Scan for the cell matching the given text and deliver its (x, y) coordinate at center. 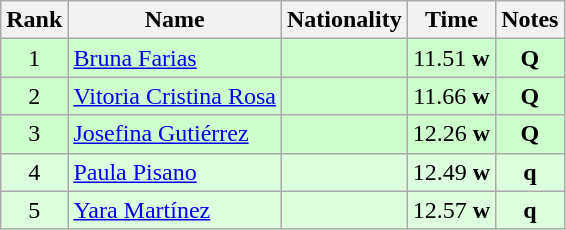
Josefina Gutiérrez (175, 134)
Paula Pisano (175, 172)
1 (34, 58)
Name (175, 20)
Rank (34, 20)
3 (34, 134)
11.66 w (451, 96)
Nationality (344, 20)
2 (34, 96)
11.51 w (451, 58)
Vitoria Cristina Rosa (175, 96)
Yara Martínez (175, 210)
12.26 w (451, 134)
12.57 w (451, 210)
Notes (530, 20)
12.49 w (451, 172)
4 (34, 172)
5 (34, 210)
Bruna Farias (175, 58)
Time (451, 20)
